Scan for the cell matching the given text and deliver its [X, Y] coordinate at center. 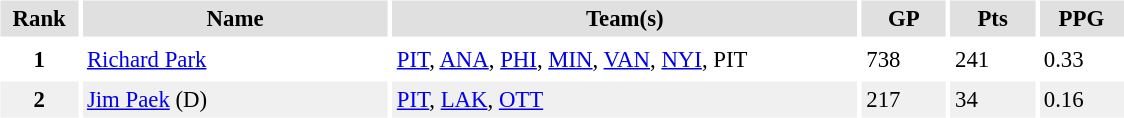
Rank [38, 18]
0.16 [1081, 100]
Name [234, 18]
Jim Paek (D) [234, 100]
1 [38, 59]
PIT, ANA, PHI, MIN, VAN, NYI, PIT [624, 59]
Richard Park [234, 59]
PIT, LAK, OTT [624, 100]
738 [904, 59]
34 [993, 100]
PPG [1081, 18]
2 [38, 100]
GP [904, 18]
241 [993, 59]
0.33 [1081, 59]
Team(s) [624, 18]
217 [904, 100]
Pts [993, 18]
